Return (x, y) of the center of cell containing provided text 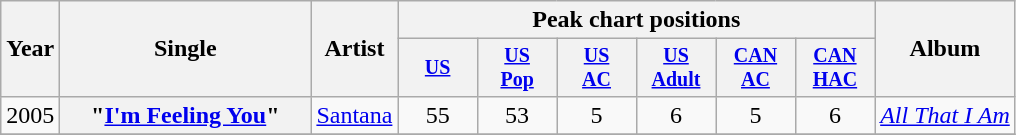
All That I Am (946, 115)
"I'm Feeling You" (186, 115)
USPop (516, 68)
CANHAC (834, 68)
53 (516, 115)
Album (946, 49)
Artist (354, 49)
Year (30, 49)
Peak chart positions (636, 20)
CANAC (756, 68)
Santana (354, 115)
2005 (30, 115)
US (438, 68)
Single (186, 49)
USAdult (676, 68)
55 (438, 115)
USAC (596, 68)
